For the text-containing cell, return its midpoint in (X, Y) coordinate format. 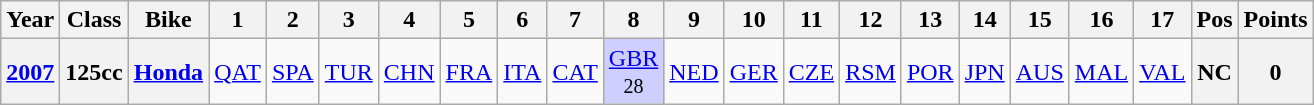
MAL (1101, 72)
POR (930, 72)
CAT (575, 72)
5 (469, 20)
AUS (1040, 72)
JPN (984, 72)
16 (1101, 20)
NC (1214, 72)
6 (522, 20)
7 (575, 20)
0 (1276, 72)
9 (694, 20)
2007 (30, 72)
10 (754, 20)
Bike (168, 20)
NED (694, 72)
2 (292, 20)
Class (94, 20)
Pos (1214, 20)
13 (930, 20)
SPA (292, 72)
ITA (522, 72)
4 (409, 20)
14 (984, 20)
RSM (871, 72)
3 (348, 20)
1 (238, 20)
Year (30, 20)
12 (871, 20)
VAL (1162, 72)
125cc (94, 72)
TUR (348, 72)
GBR28 (633, 72)
CHN (409, 72)
Honda (168, 72)
QAT (238, 72)
8 (633, 20)
15 (1040, 20)
11 (811, 20)
17 (1162, 20)
FRA (469, 72)
CZE (811, 72)
GER (754, 72)
Points (1276, 20)
